From the cell containing the given text, extract its center point as [x, y] coordinate. 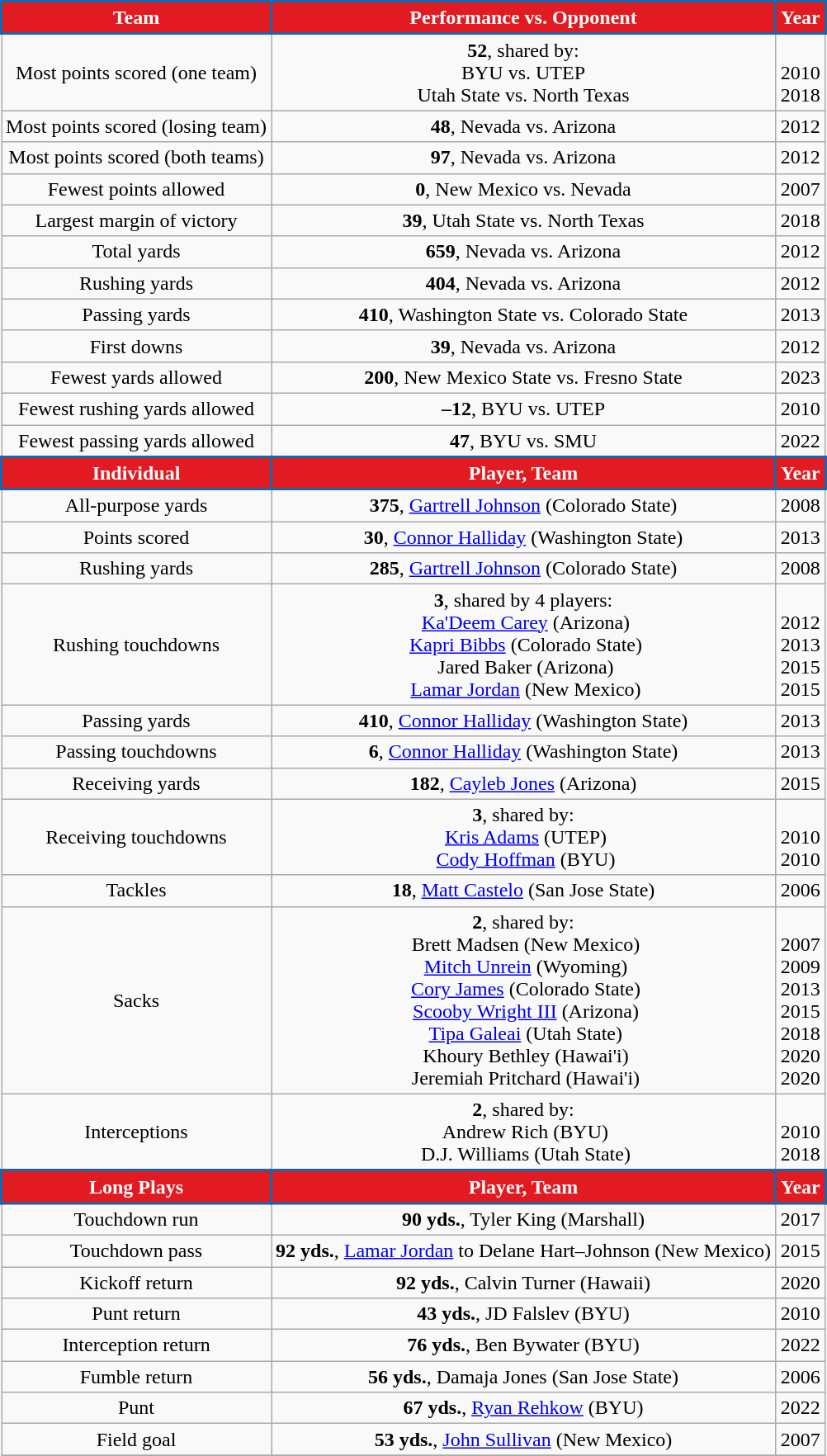
48, Nevada vs. Arizona [523, 126]
–12, BYU vs. UTEP [523, 409]
67 yds., Ryan Rehkow (BYU) [523, 1408]
Individual [137, 473]
200, New Mexico State vs. Fresno State [523, 377]
Touchdown pass [137, 1250]
Field goal [137, 1439]
Interceptions [137, 1132]
76 yds., Ben Bywater (BYU) [523, 1345]
182, Cayleb Jones (Arizona) [523, 783]
2020 [801, 1282]
Most points scored (both teams) [137, 158]
2017 [801, 1220]
Sacks [137, 1000]
Largest margin of victory [137, 220]
2012201320152015 [801, 645]
20102010 [801, 837]
53 yds., John Sullivan (New Mexico) [523, 1439]
3, shared by: Kris Adams (UTEP) Cody Hoffman (BYU) [523, 837]
43 yds., JD Falslev (BYU) [523, 1314]
Receiving touchdowns [137, 837]
Punt return [137, 1314]
Interception return [137, 1345]
404, Nevada vs. Arizona [523, 283]
Tackles [137, 891]
3, shared by 4 players: Ka'Deem Carey (Arizona) Kapri Bibbs (Colorado State) Jared Baker (Arizona) Lamar Jordan (New Mexico) [523, 645]
410, Washington State vs. Colorado State [523, 314]
285, Gartrell Johnson (Colorado State) [523, 569]
Touchdown run [137, 1220]
Long Plays [137, 1187]
All-purpose yards [137, 505]
92 yds., Calvin Turner (Hawaii) [523, 1282]
Performance vs. Opponent [523, 18]
Rushing touchdowns [137, 645]
Kickoff return [137, 1282]
97, Nevada vs. Arizona [523, 158]
Fewest passing yards allowed [137, 441]
659, Nevada vs. Arizona [523, 252]
90 yds., Tyler King (Marshall) [523, 1220]
Receiving yards [137, 783]
39, Nevada vs. Arizona [523, 346]
Points scored [137, 537]
0, New Mexico vs. Nevada [523, 189]
Fewest yards allowed [137, 377]
18, Matt Castelo (San Jose State) [523, 891]
375, Gartrell Johnson (Colorado State) [523, 505]
6, Connor Halliday (Washington State) [523, 752]
Fewest points allowed [137, 189]
Most points scored (losing team) [137, 126]
30, Connor Halliday (Washington State) [523, 537]
47, BYU vs. SMU [523, 441]
92 yds., Lamar Jordan to Delane Hart–Johnson (New Mexico) [523, 1250]
Team [137, 18]
2018 [801, 220]
Punt [137, 1408]
First downs [137, 346]
39, Utah State vs. North Texas [523, 220]
2023 [801, 377]
52, shared by:BYU vs. UTEPUtah State vs. North Texas [523, 73]
410, Connor Halliday (Washington State) [523, 721]
Fumble return [137, 1377]
Fewest rushing yards allowed [137, 409]
Passing touchdowns [137, 752]
56 yds., Damaja Jones (San Jose State) [523, 1377]
2007200920132015201820202020 [801, 1000]
2, shared by: Andrew Rich (BYU) D.J. Williams (Utah State) [523, 1132]
Total yards [137, 252]
Most points scored (one team) [137, 73]
